Find where the given text appears and provide that cell's center as [X, Y] coordinate. 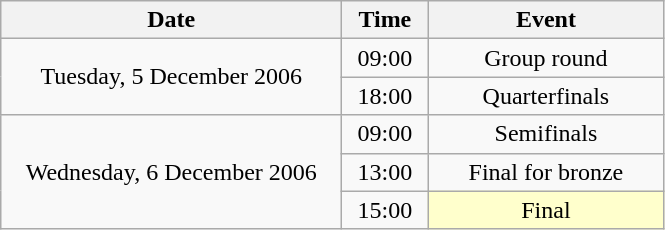
Group round [546, 58]
Quarterfinals [546, 96]
Final for bronze [546, 172]
18:00 [385, 96]
Tuesday, 5 December 2006 [172, 77]
13:00 [385, 172]
Date [172, 20]
Wednesday, 6 December 2006 [172, 172]
Event [546, 20]
Semifinals [546, 134]
Final [546, 210]
Time [385, 20]
15:00 [385, 210]
